Return (x, y) of the center of cell containing provided text 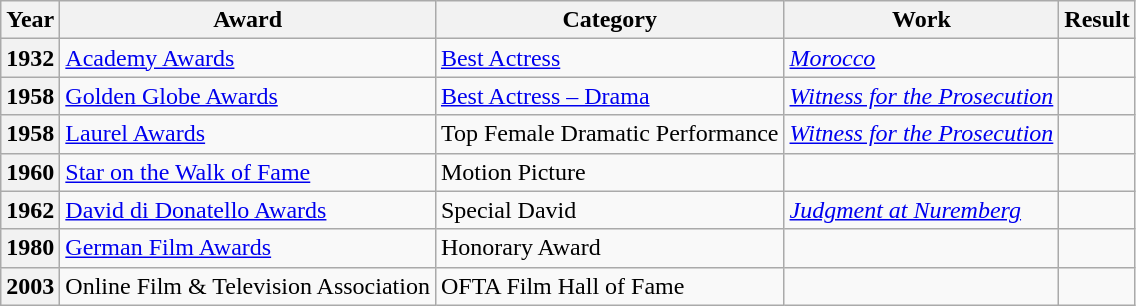
German Film Awards (248, 248)
Special David (610, 210)
Online Film & Television Association (248, 286)
Star on the Walk of Fame (248, 172)
Work (922, 20)
1980 (30, 248)
Best Actress (610, 58)
1962 (30, 210)
Golden Globe Awards (248, 96)
Year (30, 20)
2003 (30, 286)
Honorary Award (610, 248)
Morocco (922, 58)
OFTA Film Hall of Fame (610, 286)
Best Actress – Drama (610, 96)
Result (1097, 20)
1960 (30, 172)
Top Female Dramatic Performance (610, 134)
1932 (30, 58)
Category (610, 20)
Academy Awards (248, 58)
Judgment at Nuremberg (922, 210)
Award (248, 20)
Motion Picture (610, 172)
Laurel Awards (248, 134)
David di Donatello Awards (248, 210)
